Identify which cell holds the provided text, then report its (X, Y) central coordinate. 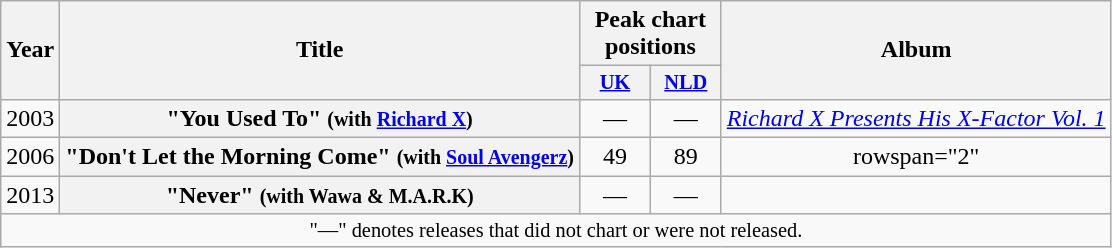
89 (686, 157)
"—" denotes releases that did not chart or were not released. (556, 231)
2006 (30, 157)
Title (320, 50)
2003 (30, 118)
2013 (30, 195)
NLD (686, 83)
rowspan="2" (916, 157)
"You Used To" (with Richard X) (320, 118)
49 (616, 157)
Richard X Presents His X-Factor Vol. 1 (916, 118)
Peak chart positions (651, 34)
Year (30, 50)
"Don't Let the Morning Come" (with Soul Avengerz) (320, 157)
Album (916, 50)
UK (616, 83)
"Never" (with Wawa & M.A.R.K) (320, 195)
